Capture the cell that displays the provided text and extract its [X, Y] central coordinate. 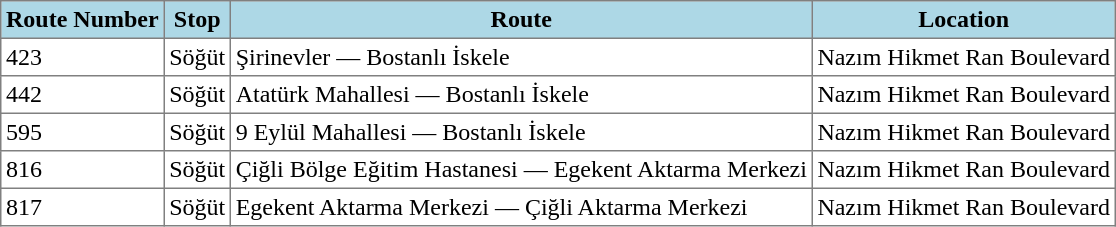
423 [82, 57]
Çiğli Bölge Eğitim Hastanesi — Egekent Aktarma Merkezi [521, 170]
817 [82, 207]
442 [82, 95]
Route Number [82, 20]
Stop [198, 20]
Route [521, 20]
595 [82, 132]
Şirinevler — Bostanlı İskele [521, 57]
9 Eylül Mahallesi — Bostanlı İskele [521, 132]
Egekent Aktarma Merkezi — Çiğli Aktarma Merkezi [521, 207]
816 [82, 170]
Location [964, 20]
Atatürk Mahallesi — Bostanlı İskele [521, 95]
